For the text-containing cell, return its midpoint in [X, Y] coordinate format. 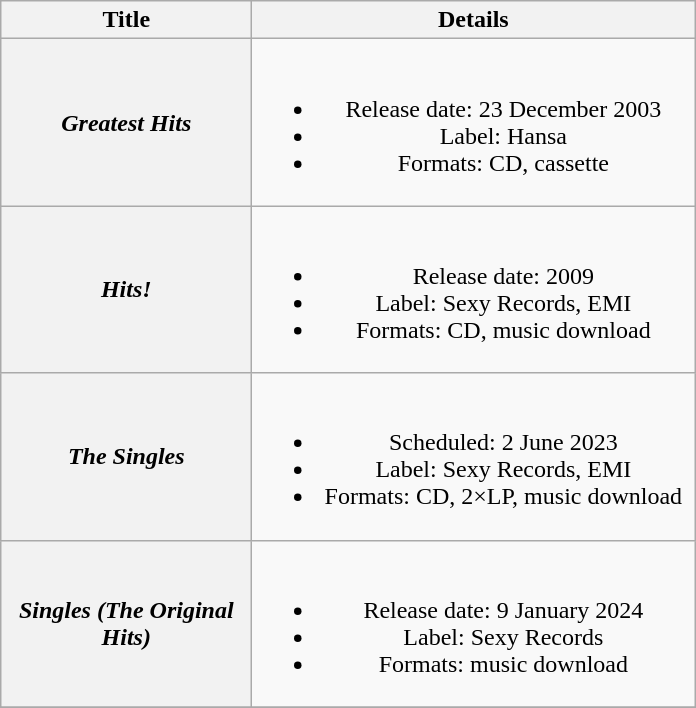
Greatest Hits [126, 122]
Details [474, 20]
The Singles [126, 456]
Singles (The Original Hits) [126, 624]
Release date: 9 January 2024Label: Sexy RecordsFormats: music download [474, 624]
Hits! [126, 290]
Scheduled: 2 June 2023Label: Sexy Records, EMIFormats: CD, 2×LP, music download [474, 456]
Title [126, 20]
Release date: 2009Label: Sexy Records, EMIFormats: CD, music download [474, 290]
Release date: 23 December 2003Label: HansaFormats: CD, cassette [474, 122]
